Return (X, Y) of the center of cell containing provided text 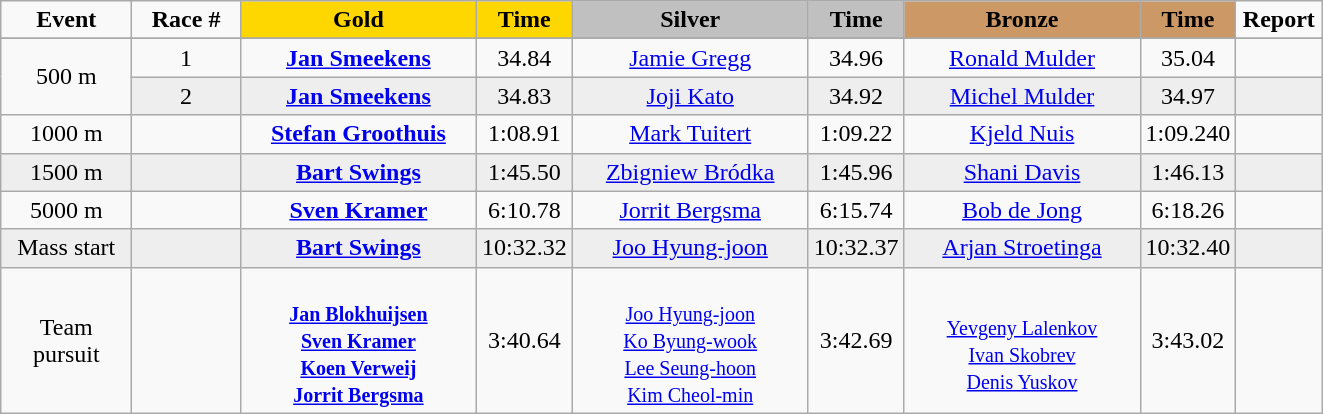
Bob de Jong (1022, 210)
1:09.22 (856, 134)
1 (186, 58)
1000 m (66, 134)
3:43.02 (1188, 340)
34.83 (524, 96)
1500 m (66, 172)
35.04 (1188, 58)
Stefan Groothuis (358, 134)
10:32.40 (1188, 248)
1:45.96 (856, 172)
Report (1279, 20)
Yevgeny LalenkovIvan SkobrevDenis Yuskov (1022, 340)
Joo Hyung-joon (690, 248)
6:18.26 (1188, 210)
1:08.91 (524, 134)
Zbigniew Bródka (690, 172)
1:09.240 (1188, 134)
6:15.74 (856, 210)
1:45.50 (524, 172)
Shani Davis (1022, 172)
Michel Mulder (1022, 96)
Mark Tuitert (690, 134)
Jan BlokhuijsenSven KramerKoen VerweijJorrit Bergsma (358, 340)
500 m (66, 77)
Race # (186, 20)
3:40.64 (524, 340)
Jorrit Bergsma (690, 210)
Mass start (66, 248)
Kjeld Nuis (1022, 134)
10:32.32 (524, 248)
6:10.78 (524, 210)
Joji Kato (690, 96)
1:46.13 (1188, 172)
Jamie Gregg (690, 58)
Silver (690, 20)
3:42.69 (856, 340)
34.96 (856, 58)
Arjan Stroetinga (1022, 248)
Ronald Mulder (1022, 58)
5000 m (66, 210)
Joo Hyung-joonKo Byung-wookLee Seung-hoonKim Cheol-min (690, 340)
34.97 (1188, 96)
Bronze (1022, 20)
Sven Kramer (358, 210)
Team pursuit (66, 340)
Event (66, 20)
34.92 (856, 96)
34.84 (524, 58)
10:32.37 (856, 248)
Gold (358, 20)
2 (186, 96)
